Identify which cell holds the provided text, then report its [X, Y] central coordinate. 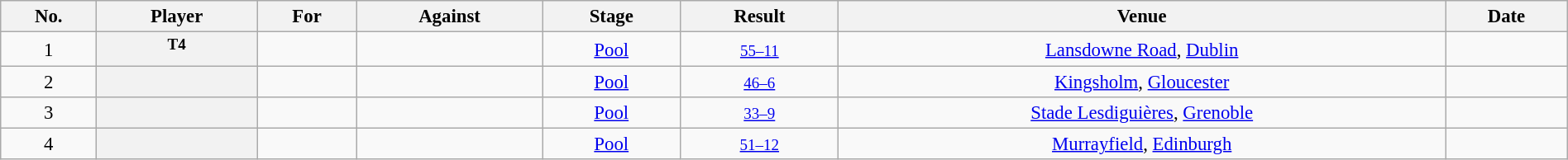
55–11 [759, 49]
Venue [1142, 16]
1 [49, 49]
Result [759, 16]
For [308, 16]
2 [49, 82]
Stage [612, 16]
No. [49, 16]
Player [177, 16]
33–9 [759, 113]
Murrayfield, Edinburgh [1142, 144]
T4 [177, 49]
4 [49, 144]
46–6 [759, 82]
Against [450, 16]
Lansdowne Road, Dublin [1142, 49]
Stade Lesdiguières, Grenoble [1142, 113]
51–12 [759, 144]
Kingsholm, Gloucester [1142, 82]
Date [1507, 16]
3 [49, 113]
